Search for the cell housing the specified text and yield its [x, y] center coordinate. 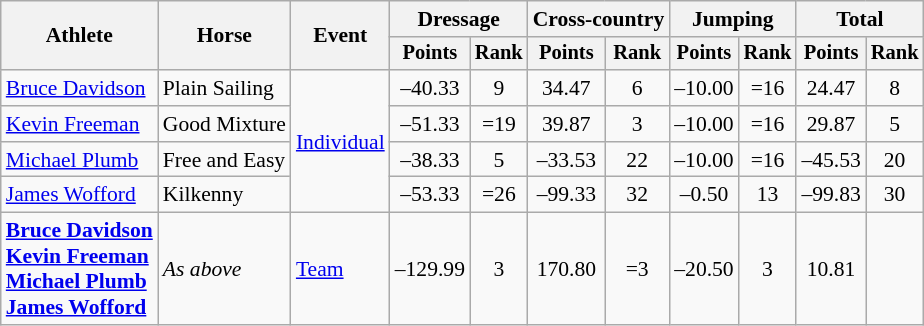
6 [637, 88]
8 [895, 88]
Athlete [80, 36]
22 [637, 160]
10.81 [830, 269]
–38.33 [430, 160]
Horse [224, 36]
20 [895, 160]
30 [895, 195]
–20.50 [704, 269]
=19 [499, 124]
Team [340, 269]
39.87 [566, 124]
=3 [637, 269]
As above [224, 269]
34.47 [566, 88]
170.80 [566, 269]
Cross-country [599, 19]
=26 [499, 195]
–0.50 [704, 195]
Good Mixture [224, 124]
Plain Sailing [224, 88]
24.47 [830, 88]
9 [499, 88]
–99.33 [566, 195]
–40.33 [430, 88]
Kevin Freeman [80, 124]
–45.53 [830, 160]
Kilkenny [224, 195]
James Wofford [80, 195]
Michael Plumb [80, 160]
29.87 [830, 124]
Bruce Davidson [80, 88]
–129.99 [430, 269]
Free and Easy [224, 160]
Total [860, 19]
–51.33 [430, 124]
Bruce DavidsonKevin FreemanMichael PlumbJames Wofford [80, 269]
–33.53 [566, 160]
13 [768, 195]
Individual [340, 141]
–53.33 [430, 195]
Event [340, 36]
Jumping [732, 19]
Dressage [459, 19]
–99.83 [830, 195]
32 [637, 195]
